Pinpoint the cell where the given text exists, returning its (x, y) midpoint coordinate. 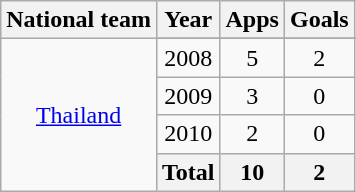
3 (252, 96)
Total (188, 172)
2008 (188, 58)
National team (79, 20)
Goals (319, 20)
Apps (252, 20)
Thailand (79, 115)
Year (188, 20)
2009 (188, 96)
5 (252, 58)
10 (252, 172)
2010 (188, 134)
